Identify which cell holds the provided text, then report its (X, Y) central coordinate. 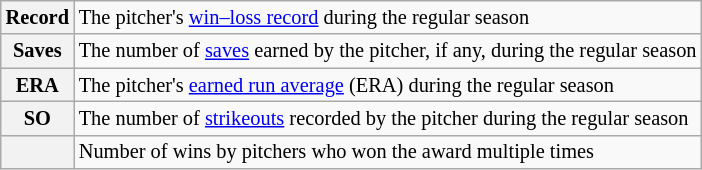
The number of strikeouts recorded by the pitcher during the regular season (388, 118)
The pitcher's win–loss record during the regular season (388, 17)
ERA (38, 85)
The number of saves earned by the pitcher, if any, during the regular season (388, 51)
SO (38, 118)
Record (38, 17)
Number of wins by pitchers who won the award multiple times (388, 152)
Saves (38, 51)
The pitcher's earned run average (ERA) during the regular season (388, 85)
